From the cell containing the given text, extract its center point as (x, y) coordinate. 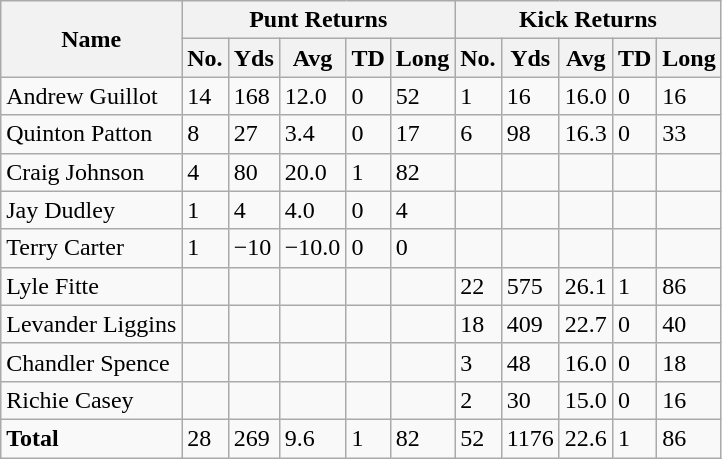
48 (530, 362)
Lyle Fitte (92, 286)
Richie Casey (92, 400)
Levander Liggins (92, 324)
22 (478, 286)
16.3 (586, 134)
26.1 (586, 286)
27 (254, 134)
1176 (530, 438)
Craig Johnson (92, 172)
2 (478, 400)
12.0 (312, 96)
168 (254, 96)
Punt Returns (318, 20)
Name (92, 39)
98 (530, 134)
15.0 (586, 400)
3.4 (312, 134)
−10.0 (312, 248)
−10 (254, 248)
409 (530, 324)
30 (530, 400)
22.7 (586, 324)
14 (205, 96)
9.6 (312, 438)
Chandler Spence (92, 362)
575 (530, 286)
6 (478, 134)
8 (205, 134)
Total (92, 438)
3 (478, 362)
80 (254, 172)
4.0 (312, 210)
Jay Dudley (92, 210)
17 (422, 134)
Terry Carter (92, 248)
33 (689, 134)
269 (254, 438)
28 (205, 438)
22.6 (586, 438)
20.0 (312, 172)
40 (689, 324)
Kick Returns (588, 20)
Andrew Guillot (92, 96)
Quinton Patton (92, 134)
